From the cell containing the given text, extract its center point as [x, y] coordinate. 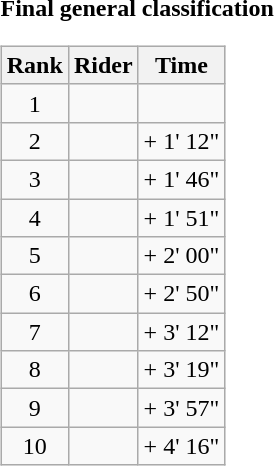
+ 3' 12" [182, 332]
9 [34, 408]
+ 1' 46" [182, 179]
3 [34, 179]
Rank [34, 65]
5 [34, 256]
8 [34, 370]
+ 3' 57" [182, 408]
+ 4' 16" [182, 446]
4 [34, 217]
1 [34, 103]
Rider [103, 65]
Time [182, 65]
7 [34, 332]
+ 3' 19" [182, 370]
+ 2' 50" [182, 294]
+ 1' 12" [182, 141]
+ 2' 00" [182, 256]
2 [34, 141]
+ 1' 51" [182, 217]
6 [34, 294]
10 [34, 446]
